Find where the given text appears and provide that cell's center as [x, y] coordinate. 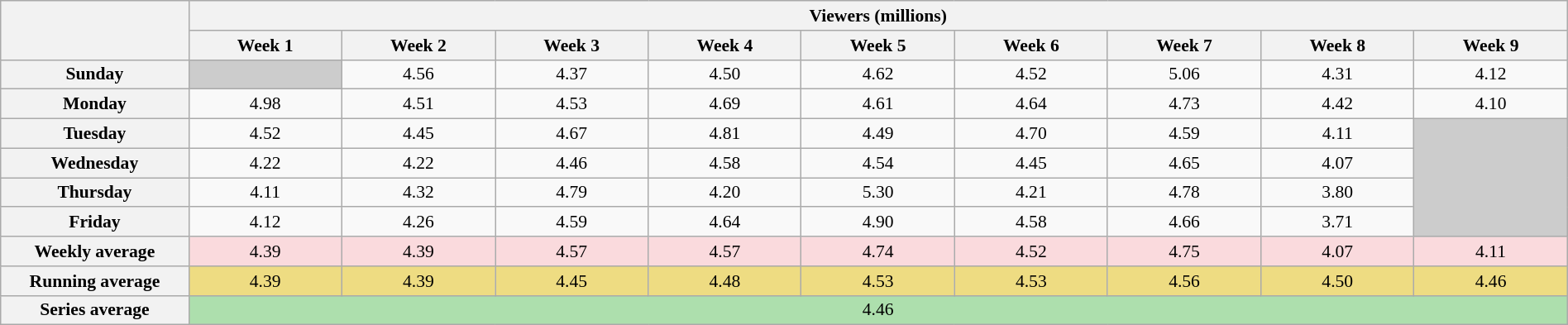
4.65 [1184, 163]
4.98 [265, 104]
4.81 [724, 134]
4.48 [724, 281]
4.90 [878, 222]
Thursday [94, 193]
3.71 [1338, 222]
4.49 [878, 134]
Week 9 [1490, 45]
4.61 [878, 104]
4.67 [572, 134]
4.74 [878, 251]
4.78 [1184, 193]
Week 6 [1030, 45]
5.30 [878, 193]
Week 1 [265, 45]
Week 2 [418, 45]
Series average [94, 310]
4.66 [1184, 222]
Viewers (millions) [878, 16]
4.37 [572, 74]
Wednesday [94, 163]
4.75 [1184, 251]
Week 3 [572, 45]
4.26 [418, 222]
4.54 [878, 163]
4.20 [724, 193]
4.70 [1030, 134]
4.73 [1184, 104]
Friday [94, 222]
3.80 [1338, 193]
Sunday [94, 74]
Weekly average [94, 251]
4.32 [418, 193]
4.69 [724, 104]
4.79 [572, 193]
4.21 [1030, 193]
4.31 [1338, 74]
4.42 [1338, 104]
Running average [94, 281]
Week 8 [1338, 45]
Week 4 [724, 45]
Monday [94, 104]
4.51 [418, 104]
Tuesday [94, 134]
Week 7 [1184, 45]
5.06 [1184, 74]
4.62 [878, 74]
4.10 [1490, 104]
Week 5 [878, 45]
